Find where the given text appears and provide that cell's center as (x, y) coordinate. 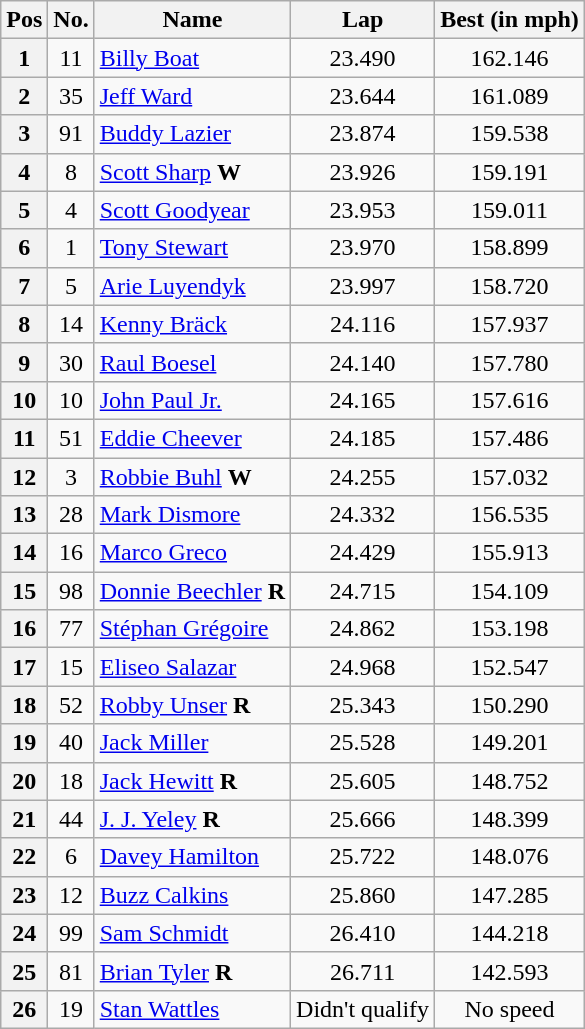
Eddie Cheever (192, 438)
51 (71, 438)
24.255 (363, 477)
No speed (510, 1009)
13 (24, 515)
Billy Boat (192, 58)
24.185 (363, 438)
158.720 (510, 286)
28 (71, 515)
23.644 (363, 96)
Pos (24, 20)
24.862 (363, 629)
Scott Sharp W (192, 172)
81 (71, 971)
John Paul Jr. (192, 400)
Marco Greco (192, 553)
155.913 (510, 553)
157.937 (510, 324)
Jack Hewitt R (192, 781)
25.722 (363, 857)
Name (192, 20)
25 (24, 971)
157.486 (510, 438)
Didn't qualify (363, 1009)
Robby Unser R (192, 705)
9 (24, 362)
44 (71, 819)
21 (24, 819)
Kenny Bräck (192, 324)
52 (71, 705)
Donnie Beechler R (192, 591)
99 (71, 933)
153.198 (510, 629)
24 (24, 933)
150.290 (510, 705)
Jeff Ward (192, 96)
24.140 (363, 362)
J. J. Yeley R (192, 819)
Brian Tyler R (192, 971)
91 (71, 134)
Stéphan Grégoire (192, 629)
161.089 (510, 96)
148.752 (510, 781)
Lap (363, 20)
23.997 (363, 286)
159.191 (510, 172)
157.032 (510, 477)
7 (24, 286)
22 (24, 857)
24.116 (363, 324)
Best (in mph) (510, 20)
158.899 (510, 248)
24.715 (363, 591)
35 (71, 96)
Stan Wattles (192, 1009)
154.109 (510, 591)
23.490 (363, 58)
23.874 (363, 134)
24.165 (363, 400)
25.605 (363, 781)
77 (71, 629)
162.146 (510, 58)
98 (71, 591)
148.399 (510, 819)
148.076 (510, 857)
159.538 (510, 134)
23.953 (363, 210)
Eliseo Salazar (192, 667)
142.593 (510, 971)
25.343 (363, 705)
25.860 (363, 895)
20 (24, 781)
Scott Goodyear (192, 210)
Sam Schmidt (192, 933)
25.528 (363, 743)
25.666 (363, 819)
157.616 (510, 400)
156.535 (510, 515)
159.011 (510, 210)
Jack Miller (192, 743)
144.218 (510, 933)
149.201 (510, 743)
23.970 (363, 248)
24.429 (363, 553)
Buddy Lazier (192, 134)
23 (24, 895)
Raul Boesel (192, 362)
Arie Luyendyk (192, 286)
Davey Hamilton (192, 857)
24.332 (363, 515)
40 (71, 743)
152.547 (510, 667)
23.926 (363, 172)
24.968 (363, 667)
No. (71, 20)
26.711 (363, 971)
Mark Dismore (192, 515)
157.780 (510, 362)
2 (24, 96)
Tony Stewart (192, 248)
17 (24, 667)
26 (24, 1009)
30 (71, 362)
Buzz Calkins (192, 895)
147.285 (510, 895)
Robbie Buhl W (192, 477)
26.410 (363, 933)
